For the text-containing cell, return its midpoint in (X, Y) coordinate format. 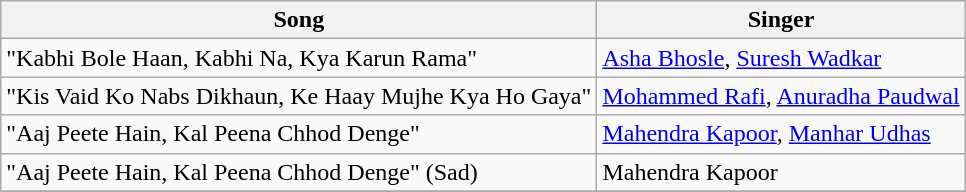
Song (299, 20)
"Aaj Peete Hain, Kal Peena Chhod Denge" (Sad) (299, 172)
"Kis Vaid Ko Nabs Dikhaun, Ke Haay Mujhe Kya Ho Gaya" (299, 96)
Mohammed Rafi, Anuradha Paudwal (781, 96)
Mahendra Kapoor (781, 172)
Singer (781, 20)
"Aaj Peete Hain, Kal Peena Chhod Denge" (299, 134)
Asha Bhosle, Suresh Wadkar (781, 58)
"Kabhi Bole Haan, Kabhi Na, Kya Karun Rama" (299, 58)
Mahendra Kapoor, Manhar Udhas (781, 134)
